Locate the cell with the specified text and output its [X, Y] center coordinate. 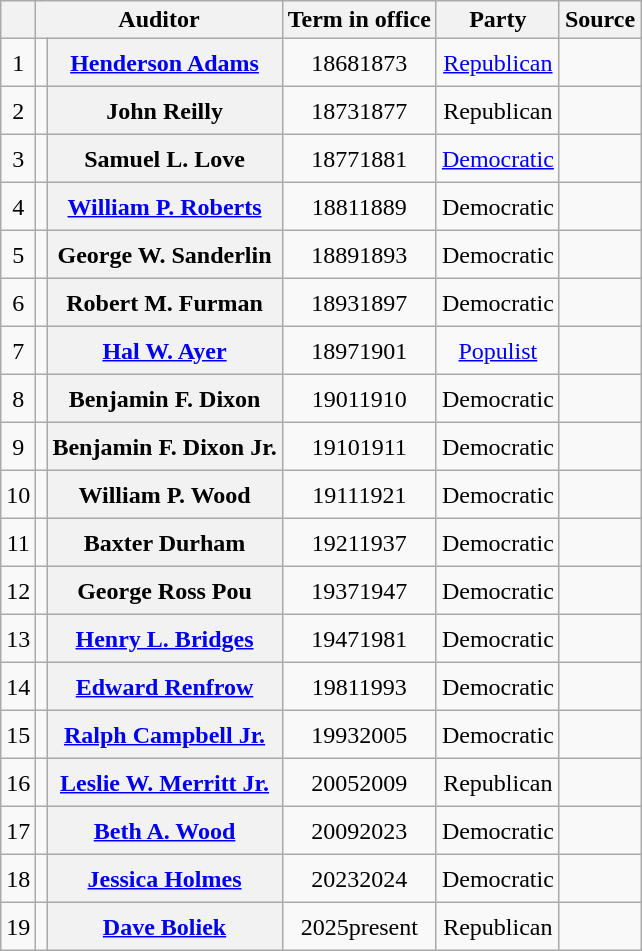
19371947 [359, 591]
15 [18, 735]
19471981 [359, 639]
2 [18, 111]
William P. Wood [164, 495]
19 [18, 927]
18971901 [359, 351]
Populist [498, 351]
John Reilly [164, 111]
Henderson Adams [164, 63]
William P. Roberts [164, 207]
3 [18, 159]
18811889 [359, 207]
Leslie W. Merritt Jr. [164, 783]
18771881 [359, 159]
18681873 [359, 63]
Term in office [359, 20]
19101911 [359, 447]
Samuel L. Love [164, 159]
Auditor [159, 20]
17 [18, 831]
14 [18, 687]
Robert M. Furman [164, 303]
20052009 [359, 783]
19011910 [359, 399]
Jessica Holmes [164, 879]
12 [18, 591]
George Ross Pou [164, 591]
Hal W. Ayer [164, 351]
8 [18, 399]
Baxter Durham [164, 543]
4 [18, 207]
19211937 [359, 543]
Benjamin F. Dixon [164, 399]
Dave Boliek [164, 927]
19111921 [359, 495]
9 [18, 447]
1 [18, 63]
Edward Renfrow [164, 687]
5 [18, 255]
20232024 [359, 879]
6 [18, 303]
11 [18, 543]
19932005 [359, 735]
18931897 [359, 303]
20092023 [359, 831]
10 [18, 495]
George W. Sanderlin [164, 255]
18731877 [359, 111]
Ralph Campbell Jr. [164, 735]
Henry L. Bridges [164, 639]
18891893 [359, 255]
Source [600, 20]
Beth A. Wood [164, 831]
7 [18, 351]
16 [18, 783]
13 [18, 639]
2025present [359, 927]
18 [18, 879]
Party [498, 20]
19811993 [359, 687]
Benjamin F. Dixon Jr. [164, 447]
